Detect which cell encompasses the target text, then output its [X, Y] center coordinate. 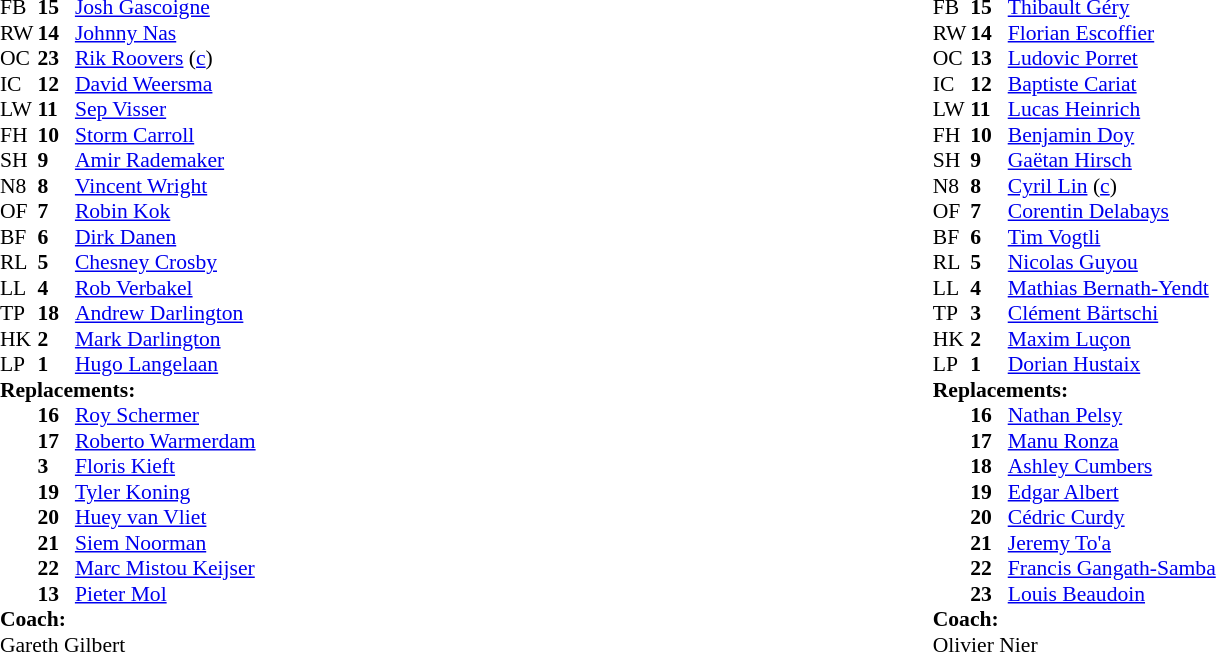
Roberto Warmerdam [166, 441]
Floris Kieft [166, 467]
Baptiste Cariat [1112, 84]
Siem Noorman [166, 543]
Robin Kok [166, 211]
Vincent Wright [166, 186]
Francis Gangath-Samba [1112, 569]
Clément Bärtschi [1112, 313]
Manu Ronza [1112, 441]
Storm Carroll [166, 135]
Hugo Langelaan [166, 365]
Nicolas Guyou [1112, 263]
Johnny Nas [166, 33]
Cédric Curdy [1112, 517]
Rob Verbakel [166, 288]
Gaëtan Hirsch [1112, 161]
Lucas Heinrich [1112, 109]
Edgar Albert [1112, 492]
Tyler Koning [166, 492]
Dirk Danen [166, 237]
Rik Roovers (c) [166, 59]
Pieter Mol [166, 594]
Huey van Vliet [166, 517]
Amir Rademaker [166, 161]
Ashley Cumbers [1112, 467]
Cyril Lin (c) [1112, 186]
Andrew Darlington [166, 313]
Mathias Bernath-Yendt [1112, 288]
Dorian Hustaix [1112, 365]
Maxim Luçon [1112, 339]
Sep Visser [166, 109]
Roy Schermer [166, 415]
Chesney Crosby [166, 263]
Tim Vogtli [1112, 237]
Jeremy To'a [1112, 543]
David Weersma [166, 84]
Louis Beaudoin [1112, 594]
Nathan Pelsy [1112, 415]
Mark Darlington [166, 339]
Corentin Delabays [1112, 211]
Benjamin Doy [1112, 135]
Ludovic Porret [1112, 59]
Marc Mistou Keijser [166, 569]
Florian Escoffier [1112, 33]
